For the text-containing cell, return its midpoint in [X, Y] coordinate format. 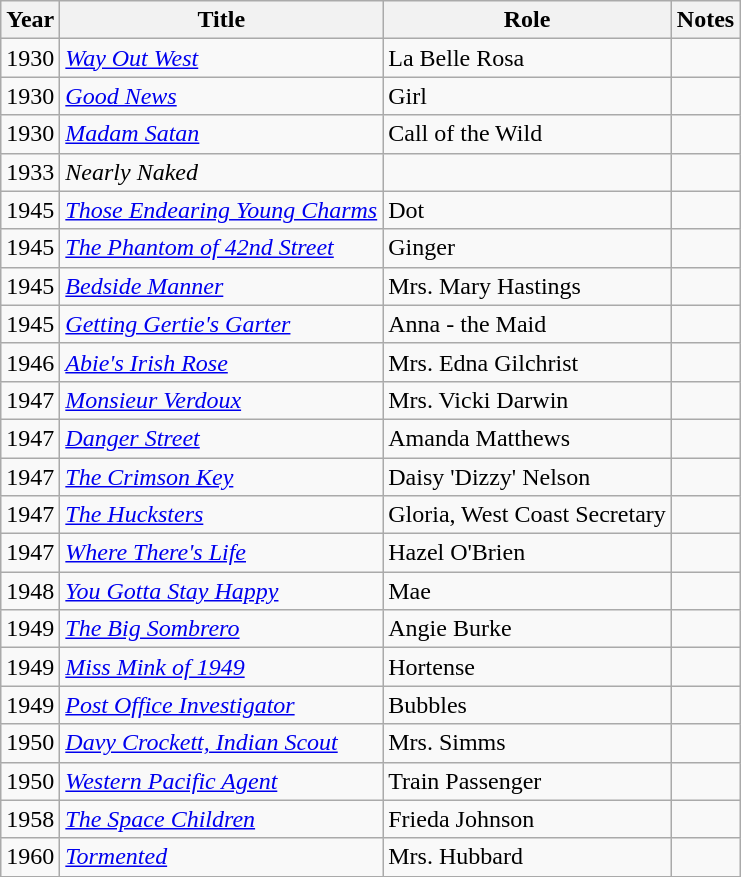
Nearly Naked [222, 172]
Getting Gertie's Garter [222, 324]
Frieda Johnson [528, 819]
La Belle Rosa [528, 58]
Mrs. Vicki Darwin [528, 400]
Mrs. Hubbard [528, 857]
Title [222, 20]
Those Endearing Young Charms [222, 210]
Mrs. Edna Gilchrist [528, 362]
Mrs. Simms [528, 743]
Western Pacific Agent [222, 781]
Girl [528, 96]
Call of the Wild [528, 134]
1946 [30, 362]
Amanda Matthews [528, 438]
1958 [30, 819]
Hazel O'Brien [528, 553]
Ginger [528, 248]
Gloria, West Coast Secretary [528, 515]
Mrs. Mary Hastings [528, 286]
Miss Mink of 1949 [222, 667]
The Big Sombrero [222, 629]
The Crimson Key [222, 477]
Bubbles [528, 705]
Angie Burke [528, 629]
You Gotta Stay Happy [222, 591]
The Hucksters [222, 515]
Danger Street [222, 438]
Way Out West [222, 58]
Good News [222, 96]
1948 [30, 591]
Davy Crockett, Indian Scout [222, 743]
Bedside Manner [222, 286]
Post Office Investigator [222, 705]
Abie's Irish Rose [222, 362]
1960 [30, 857]
Tormented [222, 857]
1933 [30, 172]
Anna - the Maid [528, 324]
The Phantom of 42nd Street [222, 248]
Monsieur Verdoux [222, 400]
Dot [528, 210]
Notes [705, 20]
Train Passenger [528, 781]
The Space Children [222, 819]
Role [528, 20]
Madam Satan [222, 134]
Daisy 'Dizzy' Nelson [528, 477]
Hortense [528, 667]
Year [30, 20]
Where There's Life [222, 553]
Mae [528, 591]
